Return (X, Y) of the center of cell containing provided text 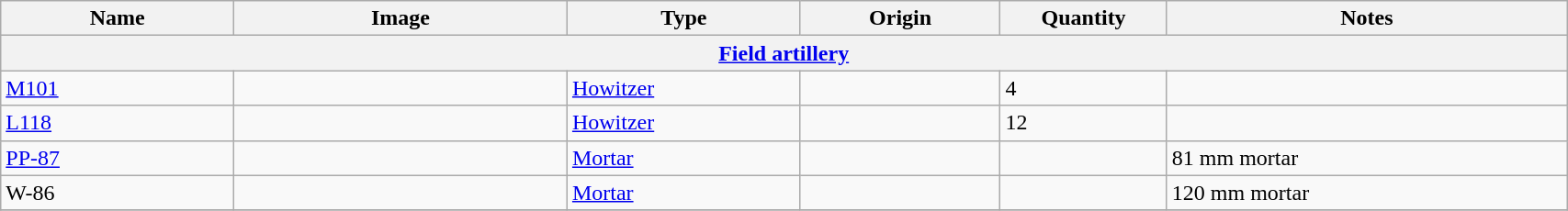
Image (400, 18)
PP-87 (118, 158)
Origin (900, 18)
Quantity (1084, 18)
Name (118, 18)
12 (1084, 123)
W-86 (118, 193)
120 mm mortar (1367, 193)
4 (1084, 88)
L118 (118, 123)
81 mm mortar (1367, 158)
M101 (118, 88)
Type (683, 18)
Notes (1367, 18)
Field artillery (784, 53)
